Return (x, y) of the center of cell containing provided text 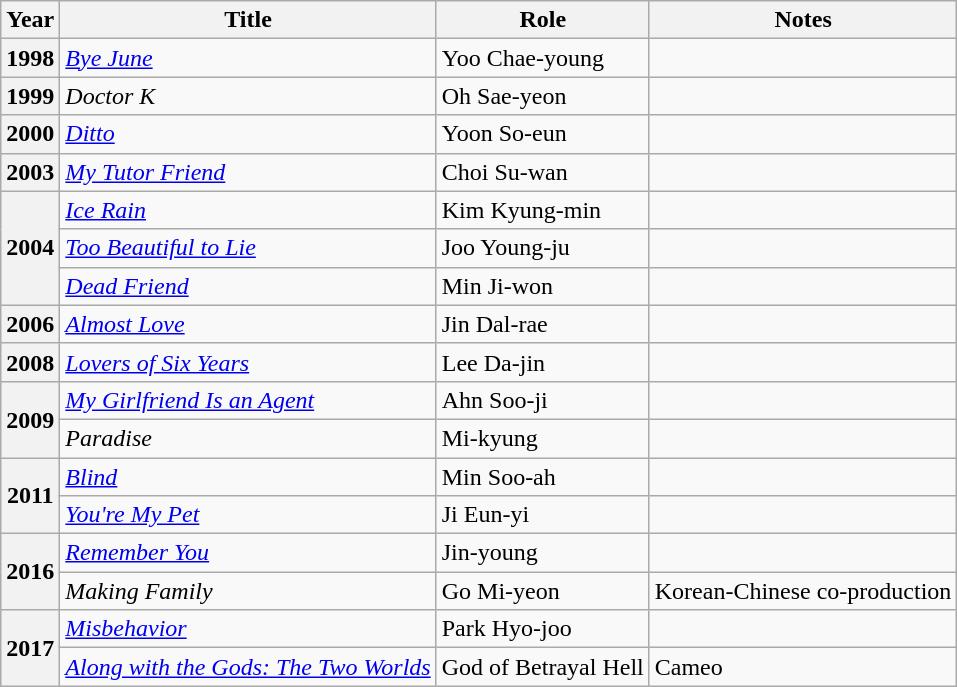
Jin Dal-rae (542, 324)
Mi-kyung (542, 438)
Choi Su-wan (542, 172)
Lovers of Six Years (248, 362)
2009 (30, 419)
Dead Friend (248, 286)
Doctor K (248, 96)
Year (30, 20)
Korean-Chinese co-production (803, 591)
Yoo Chae-young (542, 58)
Yoon So-eun (542, 134)
Park Hyo-joo (542, 629)
Notes (803, 20)
Role (542, 20)
Ji Eun-yi (542, 515)
2008 (30, 362)
Bye June (248, 58)
Oh Sae-yeon (542, 96)
Almost Love (248, 324)
Min Ji-won (542, 286)
You're My Pet (248, 515)
Remember You (248, 553)
Lee Da-jin (542, 362)
2016 (30, 572)
Ahn Soo-ji (542, 400)
Paradise (248, 438)
Title (248, 20)
Making Family (248, 591)
Min Soo-ah (542, 477)
Cameo (803, 667)
Misbehavior (248, 629)
2006 (30, 324)
Ice Rain (248, 210)
Too Beautiful to Lie (248, 248)
2017 (30, 648)
My Girlfriend Is an Agent (248, 400)
Ditto (248, 134)
2004 (30, 248)
Kim Kyung-min (542, 210)
God of Betrayal Hell (542, 667)
2011 (30, 496)
2000 (30, 134)
1999 (30, 96)
Blind (248, 477)
Joo Young-ju (542, 248)
Jin-young (542, 553)
2003 (30, 172)
1998 (30, 58)
My Tutor Friend (248, 172)
Along with the Gods: The Two Worlds (248, 667)
Go Mi-yeon (542, 591)
